Pinpoint the cell where the given text exists, returning its (X, Y) midpoint coordinate. 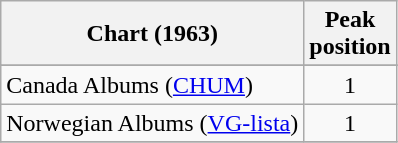
Canada Albums (CHUM) (152, 85)
Chart (1963) (152, 34)
Peakposition (350, 34)
Norwegian Albums (VG-lista) (152, 123)
